Find where the given text appears and provide that cell's center as [X, Y] coordinate. 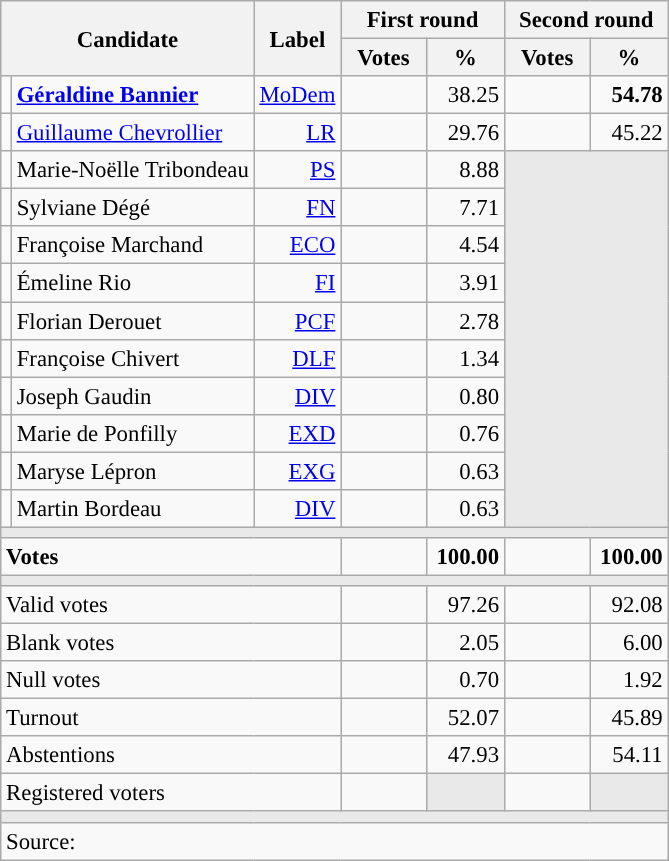
Joseph Gaudin [132, 396]
54.78 [629, 95]
Second round [586, 20]
2.05 [465, 643]
ECO [298, 245]
4.54 [465, 245]
First round [423, 20]
Source: [334, 841]
Turnout [171, 718]
0.76 [465, 433]
7.71 [465, 208]
Françoise Chivert [132, 358]
Blank votes [171, 643]
PS [298, 170]
Marie-Noëlle Tribondeau [132, 170]
FN [298, 208]
MoDem [298, 95]
29.76 [465, 133]
2.78 [465, 321]
6.00 [629, 643]
Françoise Marchand [132, 245]
Candidate [128, 38]
EXG [298, 471]
45.22 [629, 133]
Guillaume Chevrollier [132, 133]
Valid votes [171, 605]
Maryse Lépron [132, 471]
0.70 [465, 680]
Sylviane Dégé [132, 208]
Null votes [171, 680]
3.91 [465, 283]
92.08 [629, 605]
Martin Bordeau [132, 509]
47.93 [465, 755]
Florian Derouet [132, 321]
1.34 [465, 358]
DLF [298, 358]
Géraldine Bannier [132, 95]
FI [298, 283]
Émeline Rio [132, 283]
52.07 [465, 718]
PCF [298, 321]
97.26 [465, 605]
Label [298, 38]
Abstentions [171, 755]
EXD [298, 433]
LR [298, 133]
Marie de Ponfilly [132, 433]
1.92 [629, 680]
45.89 [629, 718]
0.80 [465, 396]
38.25 [465, 95]
Registered voters [171, 793]
54.11 [629, 755]
8.88 [465, 170]
